Capture the cell that displays the provided text and extract its [X, Y] central coordinate. 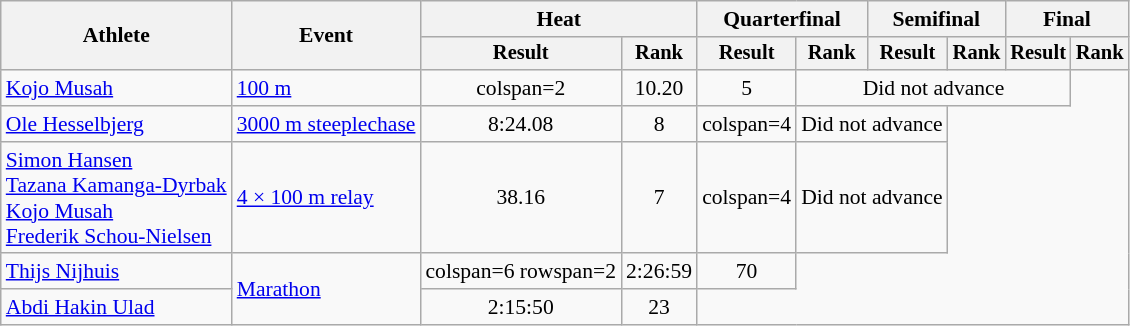
8:24.08 [520, 124]
4 × 100 m relay [326, 198]
2:26:59 [659, 272]
7 [659, 198]
2:15:50 [520, 307]
Athlete [116, 36]
23 [659, 307]
colspan=2 [520, 88]
8 [659, 124]
Ole Hesselbjerg [116, 124]
Marathon [326, 290]
Final [1066, 19]
10.20 [659, 88]
colspan=6 rowspan=2 [520, 272]
Quarterfinal [782, 19]
Simon HansenTazana Kamanga-DyrbakKojo MusahFrederik Schou-Nielsen [116, 198]
70 [746, 272]
Heat [558, 19]
38.16 [520, 198]
Event [326, 36]
Kojo Musah [116, 88]
Abdi Hakin Ulad [116, 307]
Semifinal [936, 19]
5 [746, 88]
3000 m steeplechase [326, 124]
100 m [326, 88]
Thijs Nijhuis [116, 272]
